Return the (X, Y) coordinate for the center point of the cell that contains the specified text.  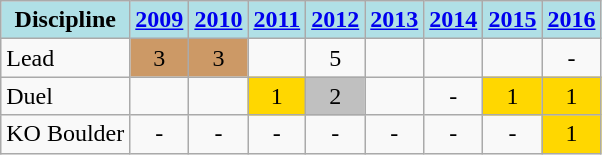
2010 (218, 20)
2012 (336, 20)
2011 (277, 20)
2 (336, 96)
2009 (160, 20)
2016 (572, 20)
Lead (66, 58)
2013 (394, 20)
5 (336, 58)
2015 (512, 20)
KO Boulder (66, 134)
2014 (454, 20)
Duel (66, 96)
Discipline (66, 20)
